For the text-containing cell, return its midpoint in (x, y) coordinate format. 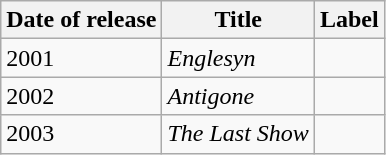
Antigone (238, 96)
2002 (82, 96)
2001 (82, 58)
Englesyn (238, 58)
Date of release (82, 20)
Label (349, 20)
2003 (82, 134)
Title (238, 20)
The Last Show (238, 134)
